Locate the cell with the specified text and output its [x, y] center coordinate. 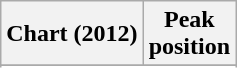
Chart (2012) [72, 34]
Peakposition [189, 34]
